Determine the [X, Y] coordinate at the center of the cell enclosing the given text.  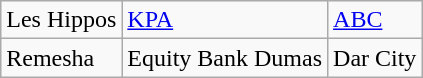
KPA [225, 20]
Les Hippos [62, 20]
Equity Bank Dumas [225, 58]
Dar City [375, 58]
Remesha [62, 58]
ABC [375, 20]
